Identify which cell holds the provided text, then report its (x, y) central coordinate. 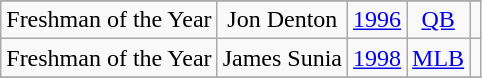
MLB (438, 58)
James Sunia (282, 58)
1998 (378, 58)
1996 (378, 20)
Jon Denton (282, 20)
QB (438, 20)
